For the text-containing cell, return its midpoint in [x, y] coordinate format. 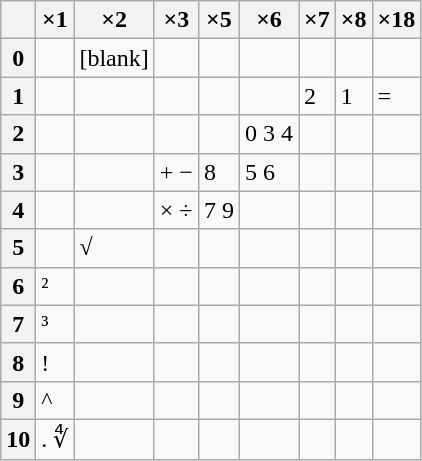
0 [18, 58]
×1 [55, 20]
³ [55, 324]
×5 [218, 20]
×7 [316, 20]
×18 [396, 20]
[blank] [114, 58]
^ [55, 400]
×6 [268, 20]
7 [18, 324]
×3 [176, 20]
² [55, 286]
5 6 [268, 172]
7 9 [218, 210]
10 [18, 439]
= [396, 96]
√ [114, 248]
9 [18, 400]
. ∜ [55, 439]
5 [18, 248]
+ − [176, 172]
3 [18, 172]
! [55, 362]
×8 [354, 20]
×2 [114, 20]
6 [18, 286]
× ÷ [176, 210]
0 3 4 [268, 134]
4 [18, 210]
